From the cell containing the given text, extract its center point as (x, y) coordinate. 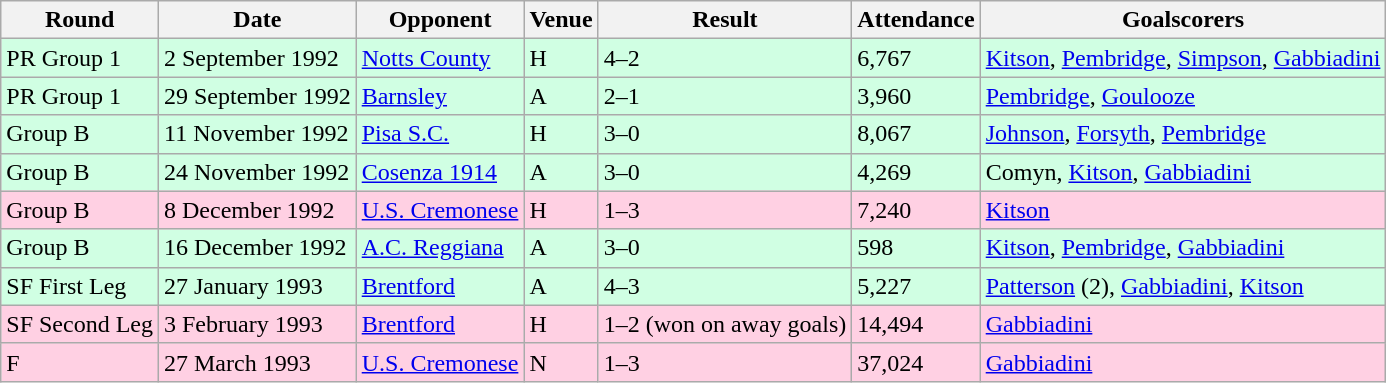
Result (725, 20)
4–2 (725, 58)
Kitson, Pembridge, Simpson, Gabbiadini (1183, 58)
27 March 1993 (257, 362)
Attendance (916, 20)
A.C. Reggiana (440, 248)
SF Second Leg (80, 324)
2 September 1992 (257, 58)
29 September 1992 (257, 96)
Date (257, 20)
Pisa S.C. (440, 134)
7,240 (916, 210)
6,767 (916, 58)
Opponent (440, 20)
3,960 (916, 96)
24 November 1992 (257, 172)
Notts County (440, 58)
Venue (561, 20)
8,067 (916, 134)
Round (80, 20)
F (80, 362)
Comyn, Kitson, Gabbiadini (1183, 172)
Pembridge, Goulooze (1183, 96)
SF First Leg (80, 286)
5,227 (916, 286)
598 (916, 248)
Patterson (2), Gabbiadini, Kitson (1183, 286)
Kitson (1183, 210)
16 December 1992 (257, 248)
Kitson, Pembridge, Gabbiadini (1183, 248)
27 January 1993 (257, 286)
N (561, 362)
Barnsley (440, 96)
8 December 1992 (257, 210)
37,024 (916, 362)
1–2 (won on away goals) (725, 324)
3 February 1993 (257, 324)
14,494 (916, 324)
4,269 (916, 172)
11 November 1992 (257, 134)
Goalscorers (1183, 20)
Johnson, Forsyth, Pembridge (1183, 134)
4–3 (725, 286)
2–1 (725, 96)
Cosenza 1914 (440, 172)
